Detect which cell encompasses the target text, then output its (X, Y) center coordinate. 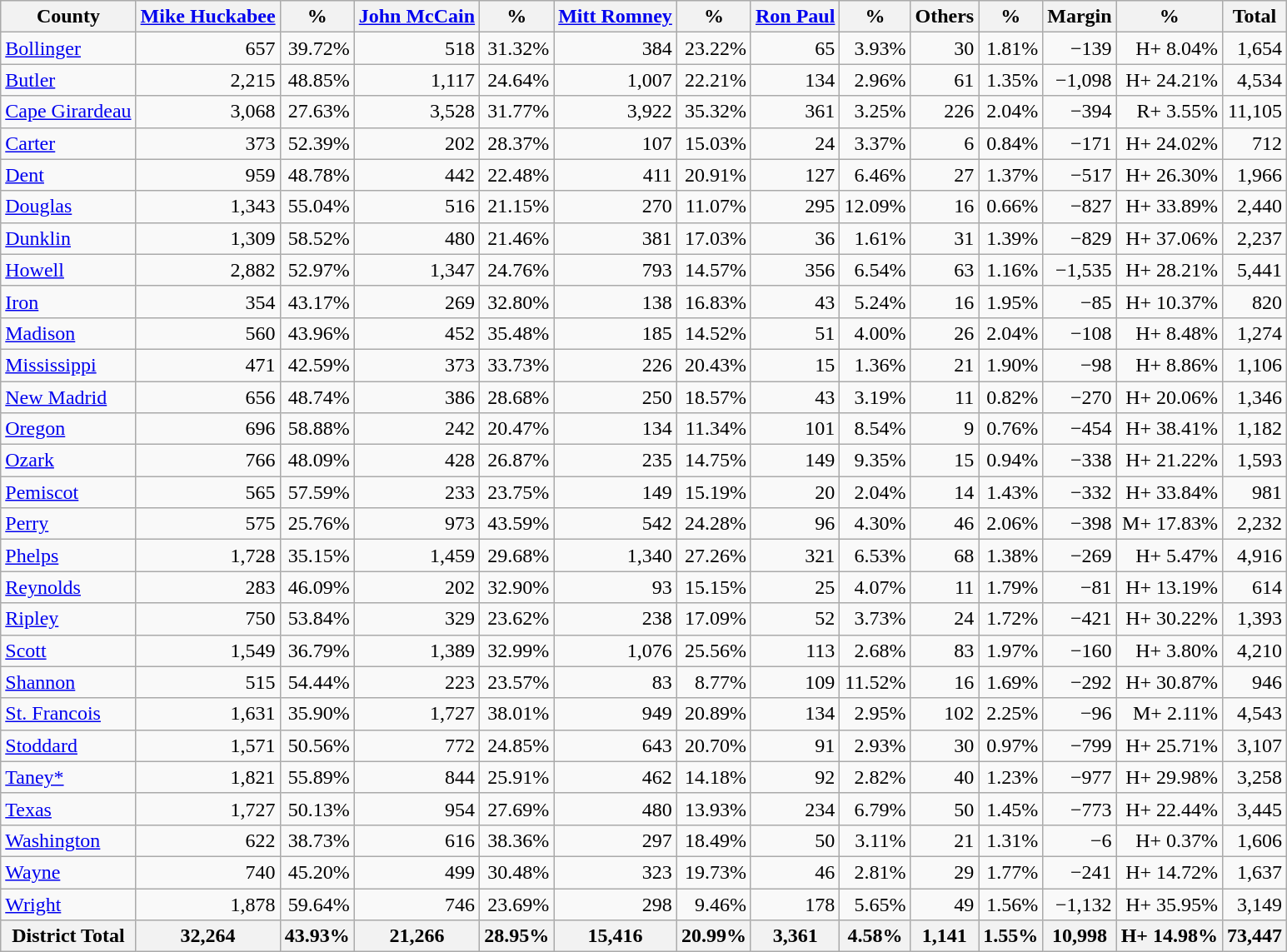
Texas (68, 809)
25 (795, 587)
−171 (1080, 143)
20.47% (516, 429)
District Total (68, 936)
27.63% (317, 112)
Reynolds (68, 587)
H+ 5.47% (1170, 556)
Mississippi (68, 365)
H+ 14.72% (1170, 872)
4,210 (1255, 650)
329 (417, 619)
26.87% (516, 461)
50.13% (317, 809)
3,922 (616, 112)
H+ 8.04% (1170, 48)
1,389 (417, 650)
1.39% (1011, 238)
53.84% (317, 619)
981 (1255, 492)
35.15% (317, 556)
4,916 (1255, 556)
295 (795, 207)
20.43% (713, 365)
27 (945, 175)
3,258 (1255, 777)
361 (795, 112)
58.52% (317, 238)
185 (616, 333)
M+ 17.83% (1170, 524)
712 (1255, 143)
22.21% (713, 80)
462 (616, 777)
242 (417, 429)
386 (417, 397)
1.90% (1011, 365)
23.62% (516, 619)
101 (795, 429)
20.89% (713, 714)
384 (616, 48)
New Madrid (68, 397)
696 (208, 429)
−827 (1080, 207)
1,343 (208, 207)
0.82% (1011, 397)
28.37% (516, 143)
542 (616, 524)
8.54% (875, 429)
35.32% (713, 112)
H+ 30.22% (1170, 619)
John McCain (417, 17)
23.57% (516, 682)
14.18% (713, 777)
−517 (1080, 175)
8.77% (713, 682)
57.59% (317, 492)
−139 (1080, 48)
25.91% (516, 777)
1,347 (417, 270)
575 (208, 524)
234 (795, 809)
H+ 24.02% (1170, 143)
Cape Girardeau (68, 112)
−1,535 (1080, 270)
0.94% (1011, 461)
H+ 21.22% (1170, 461)
14.52% (713, 333)
1.38% (1011, 556)
3.73% (875, 619)
−799 (1080, 745)
235 (616, 461)
H+ 33.84% (1170, 492)
1,966 (1255, 175)
820 (1255, 302)
19.73% (713, 872)
−96 (1080, 714)
1.61% (875, 238)
H+ 8.86% (1170, 365)
32.80% (516, 302)
32,264 (208, 936)
32.90% (516, 587)
48.09% (317, 461)
25.56% (713, 650)
297 (616, 840)
3,149 (1255, 904)
1.69% (1011, 682)
1.23% (1011, 777)
52.97% (317, 270)
40 (945, 777)
−85 (1080, 302)
1,393 (1255, 619)
28.68% (516, 397)
283 (208, 587)
H+ 20.06% (1170, 397)
565 (208, 492)
−269 (1080, 556)
515 (208, 682)
Carter (68, 143)
1.43% (1011, 492)
H+ 35.95% (1170, 904)
1,637 (1255, 872)
5.24% (875, 302)
1,182 (1255, 429)
11.52% (875, 682)
381 (616, 238)
518 (417, 48)
20.70% (713, 745)
−1,098 (1080, 80)
Iron (68, 302)
3.37% (875, 143)
−81 (1080, 587)
1,076 (616, 650)
Wayne (68, 872)
17.09% (713, 619)
1.77% (1011, 872)
127 (795, 175)
1,309 (208, 238)
−270 (1080, 397)
54.44% (317, 682)
52 (795, 619)
411 (616, 175)
323 (616, 872)
38.36% (516, 840)
614 (1255, 587)
1.35% (1011, 80)
H+ 8.48% (1170, 333)
Howell (68, 270)
11.07% (713, 207)
3.11% (875, 840)
Oregon (68, 429)
1.55% (1011, 936)
1,141 (945, 936)
1,274 (1255, 333)
138 (616, 302)
H+ 25.71% (1170, 745)
949 (616, 714)
15.15% (713, 587)
1,728 (208, 556)
55.04% (317, 207)
H+ 13.19% (1170, 587)
H+ 29.98% (1170, 777)
20.99% (713, 936)
46.09% (317, 587)
M+ 2.11% (1170, 714)
45.20% (317, 872)
Butler (68, 80)
15,416 (616, 936)
746 (417, 904)
2.82% (875, 777)
−98 (1080, 365)
59.64% (317, 904)
52.39% (317, 143)
20 (795, 492)
1.97% (1011, 650)
1.79% (1011, 587)
Ozark (68, 461)
1,459 (417, 556)
18.57% (713, 397)
H+ 0.37% (1170, 840)
68 (945, 556)
0.84% (1011, 143)
1,007 (616, 80)
17.03% (713, 238)
3.25% (875, 112)
471 (208, 365)
6 (945, 143)
24.76% (516, 270)
County (68, 17)
1,117 (417, 80)
0.76% (1011, 429)
55.89% (317, 777)
43.17% (317, 302)
1,571 (208, 745)
30.48% (516, 872)
0.97% (1011, 745)
−338 (1080, 461)
Perry (68, 524)
Washington (68, 840)
73,447 (1255, 936)
428 (417, 461)
Wright (68, 904)
R+ 3.55% (1170, 112)
178 (795, 904)
23.69% (516, 904)
107 (616, 143)
15.19% (713, 492)
452 (417, 333)
49 (945, 904)
24.28% (713, 524)
Shannon (68, 682)
48.85% (317, 80)
−977 (1080, 777)
1,654 (1255, 48)
1,606 (1255, 840)
Total (1255, 17)
H+ 38.41% (1170, 429)
5,441 (1255, 270)
23.22% (713, 48)
298 (616, 904)
109 (795, 682)
1.36% (875, 365)
Pemiscot (68, 492)
−398 (1080, 524)
11.34% (713, 429)
29.68% (516, 556)
4,534 (1255, 80)
−160 (1080, 650)
5.65% (875, 904)
18.49% (713, 840)
14 (945, 492)
−454 (1080, 429)
36 (795, 238)
Stoddard (68, 745)
2.25% (1011, 714)
656 (208, 397)
32.99% (516, 650)
−108 (1080, 333)
93 (616, 587)
793 (616, 270)
50.56% (317, 745)
643 (616, 745)
25.76% (317, 524)
9.46% (713, 904)
28.95% (516, 936)
2.06% (1011, 524)
1,821 (208, 777)
113 (795, 650)
616 (417, 840)
39.72% (317, 48)
51 (795, 333)
48.78% (317, 175)
1.16% (1011, 270)
233 (417, 492)
35.90% (317, 714)
Douglas (68, 207)
H+ 14.98% (1170, 936)
499 (417, 872)
954 (417, 809)
38.73% (317, 840)
442 (417, 175)
−332 (1080, 492)
1,340 (616, 556)
4,543 (1255, 714)
321 (795, 556)
H+ 10.37% (1170, 302)
38.01% (516, 714)
9.35% (875, 461)
2,232 (1255, 524)
772 (417, 745)
−241 (1080, 872)
H+ 26.30% (1170, 175)
Ripley (68, 619)
9 (945, 429)
21,266 (417, 936)
−1,132 (1080, 904)
−421 (1080, 619)
1.95% (1011, 302)
356 (795, 270)
0.66% (1011, 207)
Dent (68, 175)
−292 (1080, 682)
H+ 33.89% (1170, 207)
42.59% (317, 365)
844 (417, 777)
Dunklin (68, 238)
H+ 28.21% (1170, 270)
2,215 (208, 80)
1.81% (1011, 48)
2.95% (875, 714)
2,440 (1255, 207)
31 (945, 238)
2,237 (1255, 238)
31.32% (516, 48)
61 (945, 80)
1,106 (1255, 365)
13.93% (713, 809)
269 (417, 302)
24.85% (516, 745)
96 (795, 524)
3,361 (795, 936)
2.96% (875, 80)
270 (616, 207)
10,998 (1080, 936)
Scott (68, 650)
223 (417, 682)
58.88% (317, 429)
H+ 30.87% (1170, 682)
43.59% (516, 524)
63 (945, 270)
22.48% (516, 175)
Ron Paul (795, 17)
35.48% (516, 333)
33.73% (516, 365)
21.15% (516, 207)
2,882 (208, 270)
1.31% (1011, 840)
516 (417, 207)
Bollinger (68, 48)
4.07% (875, 587)
27.26% (713, 556)
31.77% (516, 112)
36.79% (317, 650)
3,107 (1255, 745)
Madison (68, 333)
4.58% (875, 936)
238 (616, 619)
102 (945, 714)
Taney* (68, 777)
766 (208, 461)
Mike Huckabee (208, 17)
11,105 (1255, 112)
23.75% (516, 492)
91 (795, 745)
12.09% (875, 207)
973 (417, 524)
959 (208, 175)
Mitt Romney (616, 17)
26 (945, 333)
H+ 22.44% (1170, 809)
3.93% (875, 48)
622 (208, 840)
4.00% (875, 333)
2.68% (875, 650)
92 (795, 777)
St. Francois (68, 714)
48.74% (317, 397)
65 (795, 48)
24.64% (516, 80)
21.46% (516, 238)
1,549 (208, 650)
1.56% (1011, 904)
6.54% (875, 270)
27.69% (516, 809)
16.83% (713, 302)
43.96% (317, 333)
2.93% (875, 745)
29 (945, 872)
15.03% (713, 143)
560 (208, 333)
354 (208, 302)
−829 (1080, 238)
14.75% (713, 461)
1,593 (1255, 461)
1.45% (1011, 809)
14.57% (713, 270)
−394 (1080, 112)
3.19% (875, 397)
750 (208, 619)
1,878 (208, 904)
Phelps (68, 556)
4.30% (875, 524)
3,528 (417, 112)
H+ 37.06% (1170, 238)
6.79% (875, 809)
3,445 (1255, 809)
−6 (1080, 840)
−773 (1080, 809)
3,068 (208, 112)
1,346 (1255, 397)
6.46% (875, 175)
H+ 24.21% (1170, 80)
946 (1255, 682)
1.72% (1011, 619)
740 (208, 872)
250 (616, 397)
43.93% (317, 936)
1.37% (1011, 175)
6.53% (875, 556)
Others (945, 17)
1,631 (208, 714)
2.81% (875, 872)
H+ 3.80% (1170, 650)
20.91% (713, 175)
Margin (1080, 17)
657 (208, 48)
